Find where the given text appears and provide that cell's center as (X, Y) coordinate. 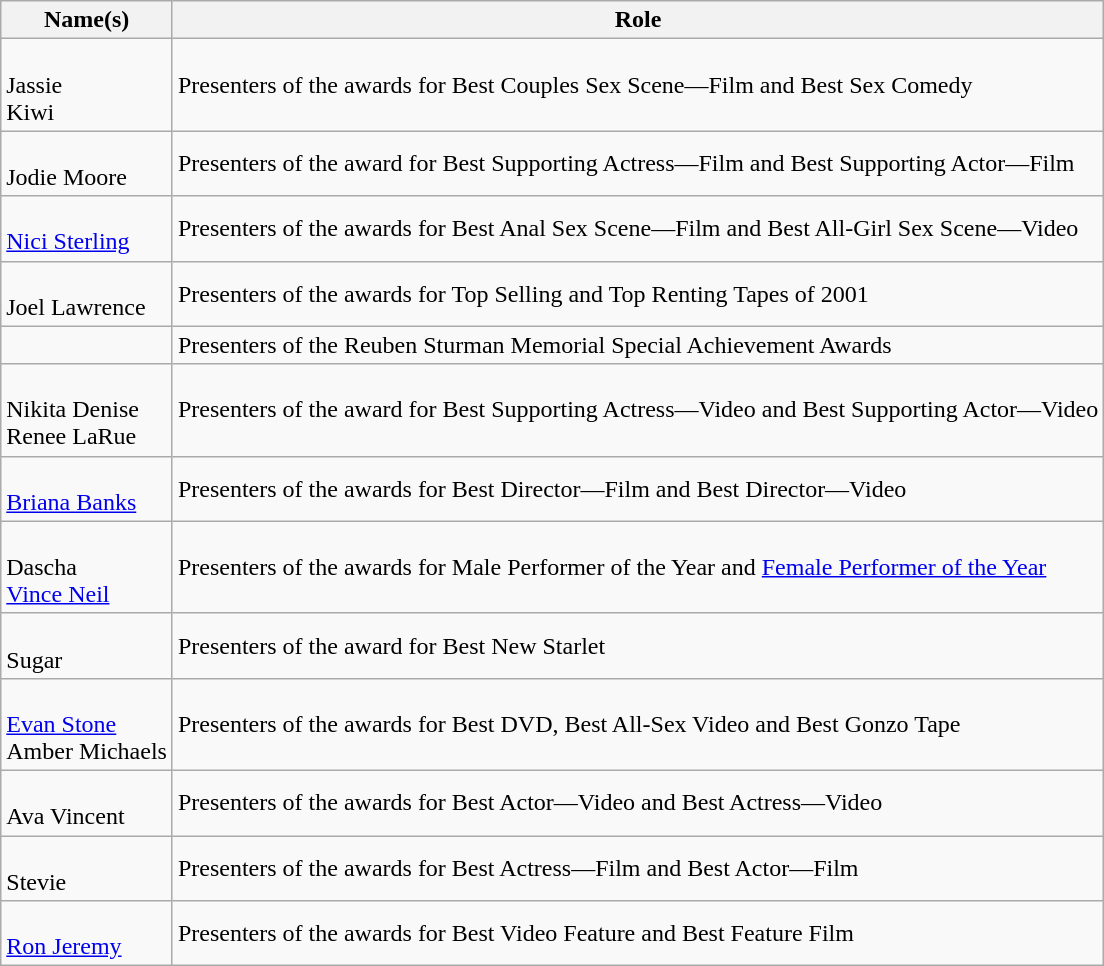
Presenters of the award for Best Supporting Actress—Film and Best Supporting Actor—Film (638, 164)
Presenters of the awards for Top Selling and Top Renting Tapes of 2001 (638, 294)
Presenters of the awards for Best Actress—Film and Best Actor—Film (638, 868)
Briana Banks (87, 488)
Joel Lawrence (87, 294)
Nikita DeniseRenee LaRue (87, 410)
Nici Sterling (87, 228)
Presenters of the Reuben Sturman Memorial Special Achievement Awards (638, 345)
Ron Jeremy (87, 934)
Presenters of the awards for Male Performer of the Year and Female Performer of the Year (638, 567)
Sugar (87, 646)
Ava Vincent (87, 802)
Evan StoneAmber Michaels (87, 724)
Presenters of the awards for Best Director—Film and Best Director—Video (638, 488)
Name(s) (87, 20)
Presenters of the awards for Best Actor—Video and Best Actress—Video (638, 802)
Role (638, 20)
Stevie (87, 868)
Presenters of the awards for Best Couples Sex Scene—Film and Best Sex Comedy (638, 85)
Jodie Moore (87, 164)
Presenters of the awards for Best Video Feature and Best Feature Film (638, 934)
Presenters of the award for Best New Starlet (638, 646)
DaschaVince Neil (87, 567)
Presenters of the awards for Best Anal Sex Scene—Film and Best All-Girl Sex Scene—Video (638, 228)
Presenters of the award for Best Supporting Actress—Video and Best Supporting Actor—Video (638, 410)
Presenters of the awards for Best DVD, Best All-Sex Video and Best Gonzo Tape (638, 724)
JassieKiwi (87, 85)
